Detect which cell encompasses the target text, then output its [X, Y] center coordinate. 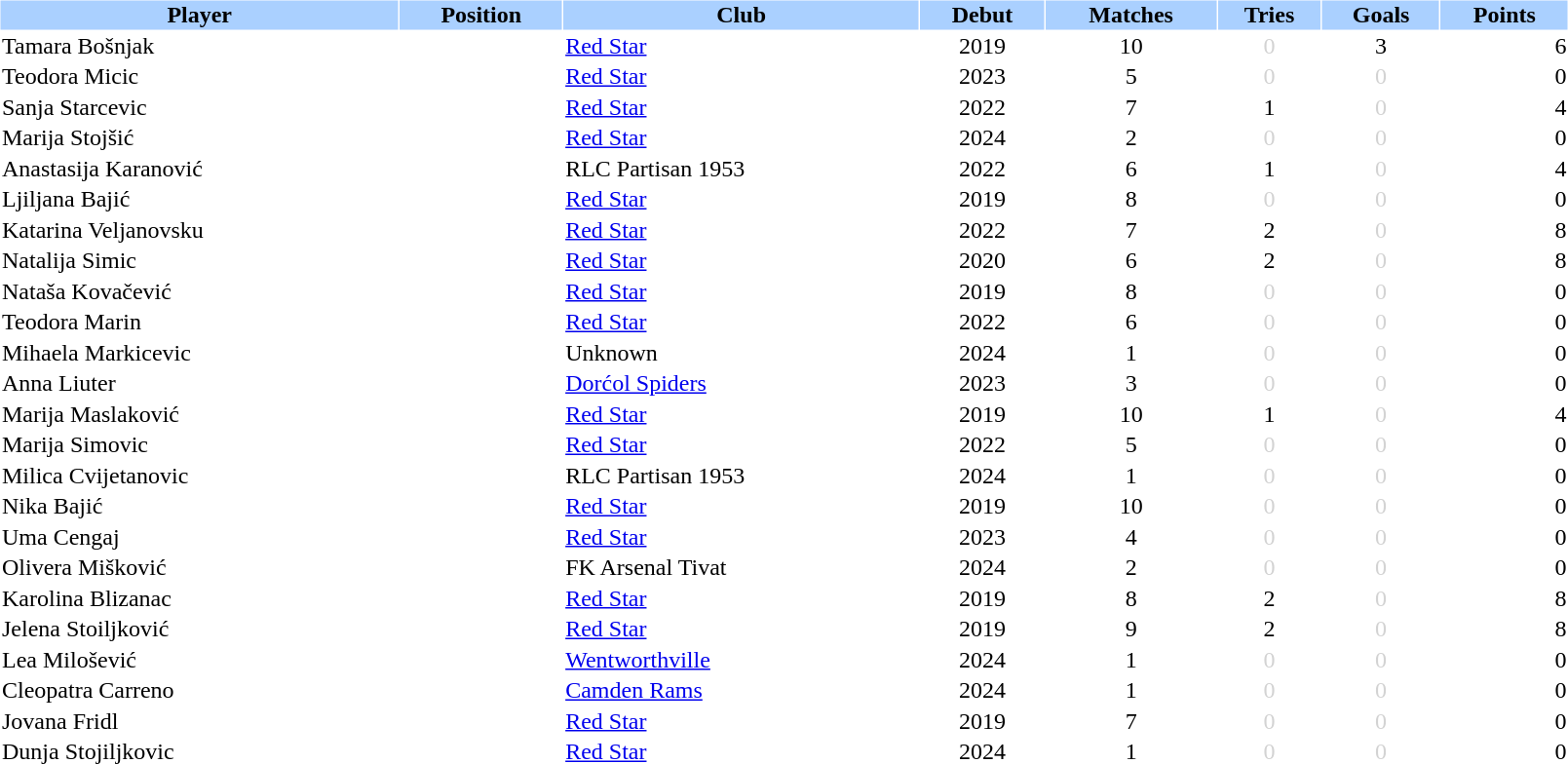
Player [199, 15]
Marija Maslaković [199, 414]
Anastasija Karanović [199, 169]
Ljiljana Bajić [199, 200]
Position [481, 15]
Tamara Bošnjak [199, 46]
Natalija Simic [199, 260]
Teodora Marin [199, 323]
Tries [1269, 15]
Milica Cvijetanovic [199, 476]
Goals [1381, 15]
Teodora Micic [199, 77]
Mihaela Markicevic [199, 353]
Dorćol Spiders [742, 383]
Olivera Mišković [199, 568]
Anna Liuter [199, 383]
Lea Milošević [199, 660]
Karolina Blizanac [199, 598]
Points [1505, 15]
9 [1130, 629]
Club [742, 15]
Katarina Veljanovsku [199, 230]
Jovana Fridl [199, 721]
FK Arsenal Tivat [742, 568]
2020 [982, 260]
Matches [1130, 15]
Unknown [742, 353]
Marija Simovic [199, 445]
Cleopatra Carreno [199, 691]
Nataša Kovačević [199, 291]
Nika Bajić [199, 506]
Wentworthville [742, 660]
Uma Cengaj [199, 537]
Sanja Starcevic [199, 107]
Camden Rams [742, 691]
Jelena Stoiljković [199, 629]
Debut [982, 15]
Marija Stojšić [199, 137]
